Scan for the cell matching the given text and deliver its [X, Y] coordinate at center. 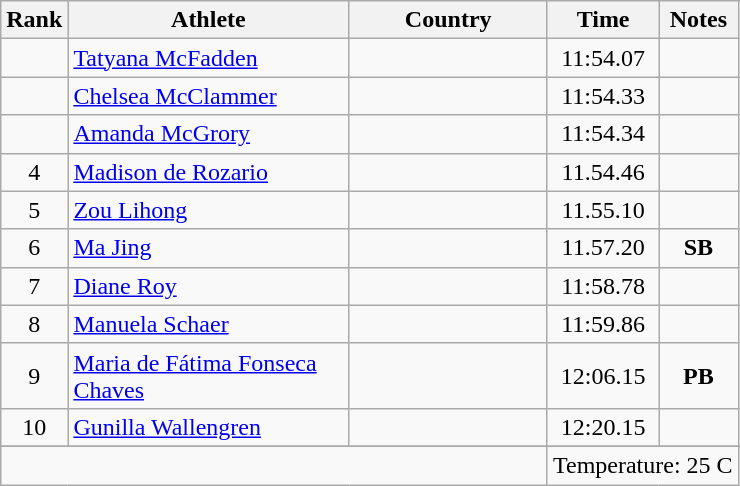
Rank [34, 20]
Country [448, 20]
Chelsea McClammer [208, 96]
11:54.07 [602, 58]
9 [34, 376]
12:20.15 [602, 427]
11:58.78 [602, 286]
11.54.46 [602, 172]
11.55.10 [602, 210]
Manuela Schaer [208, 324]
11:59.86 [602, 324]
12:06.15 [602, 376]
Athlete [208, 20]
7 [34, 286]
SB [698, 248]
Gunilla Wallengren [208, 427]
Madison de Rozario [208, 172]
5 [34, 210]
6 [34, 248]
Temperature: 25 C [642, 465]
11:54.34 [602, 134]
Notes [698, 20]
11:54.33 [602, 96]
PB [698, 376]
Amanda McGrory [208, 134]
Tatyana McFadden [208, 58]
11.57.20 [602, 248]
4 [34, 172]
10 [34, 427]
Ma Jing [208, 248]
Maria de Fátima Fonseca Chaves [208, 376]
Diane Roy [208, 286]
Zou Lihong [208, 210]
8 [34, 324]
Time [602, 20]
